Detect which cell encompasses the target text, then output its (X, Y) center coordinate. 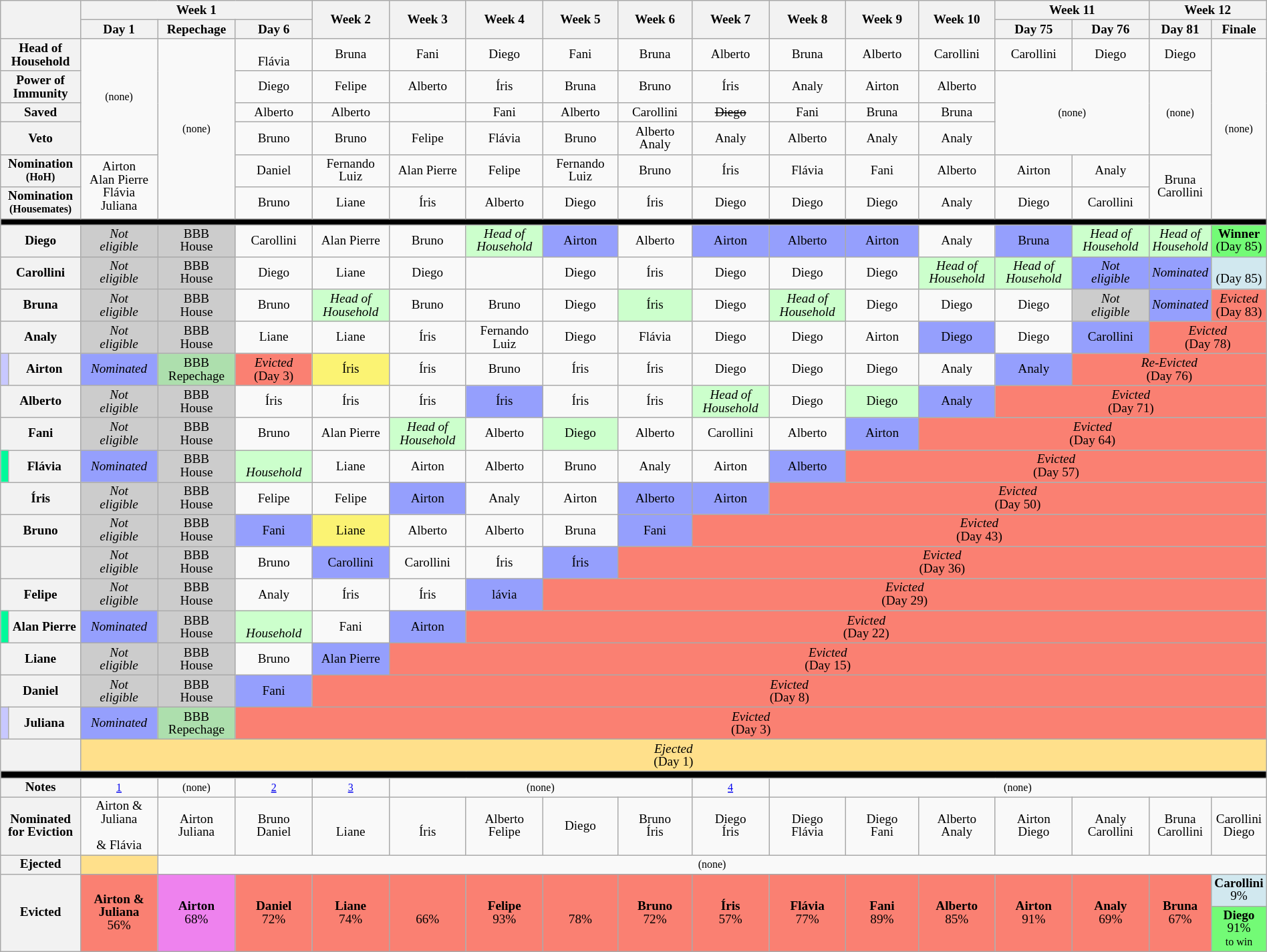
Juliana (44, 723)
Evicted(Day 64) (1092, 434)
Week 10 (957, 20)
78% (580, 913)
Airton &Juliana56% (119, 913)
Evicted(Day 71) (1131, 402)
Evicted(Day 8) (789, 691)
Week 12 (1208, 11)
Week 5 (580, 20)
AirtonAlan PierreFláviaJuliana (119, 186)
Day 6 (274, 29)
DiegoFani (882, 826)
BrunoDaniel (274, 826)
Nomination(Housemates) (41, 202)
Week 1 (196, 11)
Evicted(Day 15) (827, 659)
Evicted(Day 78) (1208, 337)
Felipe93% (504, 913)
AirtonJuliana (196, 826)
Saved (41, 112)
Notes (41, 787)
Re-Evicted(Day 76) (1169, 369)
Day 81 (1180, 29)
Day 1 (119, 29)
(Day 85) (1239, 273)
AnalyCarollini (1111, 826)
Week 6 (655, 20)
AlbertoFelipe (504, 826)
66% (428, 913)
Day 75 (1033, 29)
3 (350, 787)
2 (274, 787)
Alberto85% (957, 913)
Evicted(Day 57) (1057, 466)
Evicted(Day 36) (942, 563)
CarolliniDiego (1239, 826)
DiegoFlávia (807, 826)
Week 11 (1072, 11)
Ejected(Day 1) (674, 756)
Week 9 (882, 20)
Repechage (196, 29)
Evicted (41, 913)
Evicted(Day 29) (905, 595)
Evicted(Day 22) (866, 627)
Finale (1239, 29)
Week 2 (350, 20)
Evicted(Day 50) (1018, 498)
Nominatedfor Eviction (41, 826)
Week 3 (428, 20)
Liane74% (350, 913)
Week 4 (504, 20)
Week 7 (731, 20)
Flávia77% (807, 913)
Power of Immunity (41, 87)
Evicted(Day 43) (980, 530)
Airton91% (1033, 913)
1 (119, 787)
Bruno72% (655, 913)
Nomination(HoH) (41, 170)
Íris57% (731, 913)
Day 76 (1111, 29)
Evicted(Day 83) (1239, 305)
Diego91%to win (1239, 929)
Airton68% (196, 913)
AirtonDiego (1033, 826)
DiegoÍris (731, 826)
Veto (41, 138)
4 (731, 787)
Bruna67% (1180, 913)
Winner(Day 85) (1239, 241)
Airton &Juliana& Flávia (119, 826)
lávia (504, 595)
Carollini9% (1239, 890)
Analy69% (1111, 913)
BrunoÍris (655, 826)
Fani89% (882, 913)
Week 8 (807, 20)
Daniel72% (274, 913)
Ejected (41, 864)
